Provide the (x, y) coordinate of the cell's center where the given text is located.  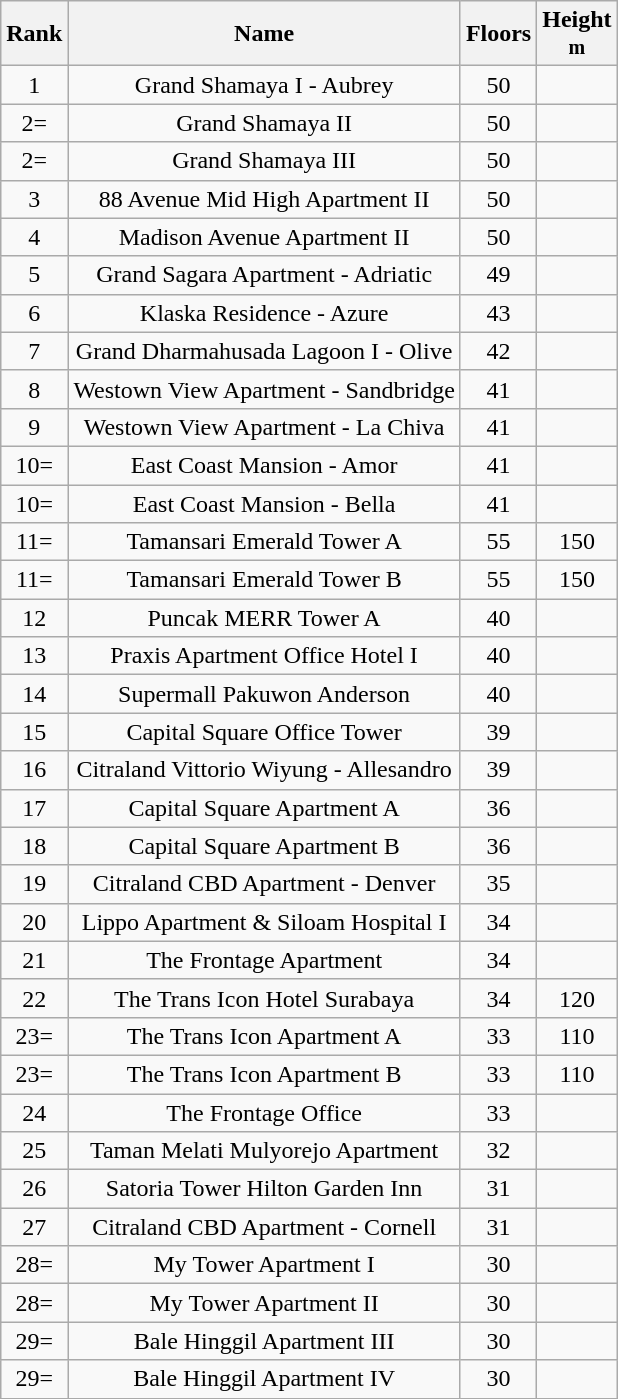
22 (34, 998)
Grand Dharmahusada Lagoon I - Olive (264, 351)
Tamansari Emerald Tower A (264, 542)
Lippo Apartment & Siloam Hospital I (264, 922)
Capital Square Apartment A (264, 808)
4 (34, 237)
6 (34, 313)
East Coast Mansion - Bella (264, 503)
12 (34, 618)
27 (34, 1227)
Supermall Pakuwon Anderson (264, 694)
The Trans Icon Apartment B (264, 1074)
Satoria Tower Hilton Garden Inn (264, 1189)
Grand Shamaya I - Aubrey (264, 85)
Grand Sagara Apartment - Adriatic (264, 275)
Heightm (577, 34)
My Tower Apartment II (264, 1303)
The Frontage Apartment (264, 960)
16 (34, 770)
The Trans Icon Apartment A (264, 1036)
88 Avenue Mid High Apartment II (264, 199)
My Tower Apartment I (264, 1265)
Bale Hinggil Apartment IV (264, 1379)
Westown View Apartment - Sandbridge (264, 389)
The Trans Icon Hotel Surabaya (264, 998)
42 (498, 351)
Rank (34, 34)
5 (34, 275)
Grand Shamaya III (264, 161)
Grand Shamaya II (264, 123)
Bale Hinggil Apartment III (264, 1341)
21 (34, 960)
Floors (498, 34)
Praxis Apartment Office Hotel I (264, 656)
20 (34, 922)
Westown View Apartment - La Chiva (264, 427)
Tamansari Emerald Tower B (264, 580)
Capital Square Office Tower (264, 732)
24 (34, 1113)
East Coast Mansion - Amor (264, 465)
Name (264, 34)
9 (34, 427)
49 (498, 275)
15 (34, 732)
17 (34, 808)
32 (498, 1151)
Citraland CBD Apartment - Denver (264, 884)
120 (577, 998)
Taman Melati Mulyorejo Apartment (264, 1151)
26 (34, 1189)
19 (34, 884)
Capital Square Apartment B (264, 846)
Puncak MERR Tower A (264, 618)
7 (34, 351)
14 (34, 694)
18 (34, 846)
Madison Avenue Apartment II (264, 237)
25 (34, 1151)
3 (34, 199)
Klaska Residence - Azure (264, 313)
Citraland CBD Apartment - Cornell (264, 1227)
Citraland Vittorio Wiyung - Allesandro (264, 770)
8 (34, 389)
35 (498, 884)
43 (498, 313)
The Frontage Office (264, 1113)
1 (34, 85)
13 (34, 656)
